Locate the cell with the specified text and output its [x, y] center coordinate. 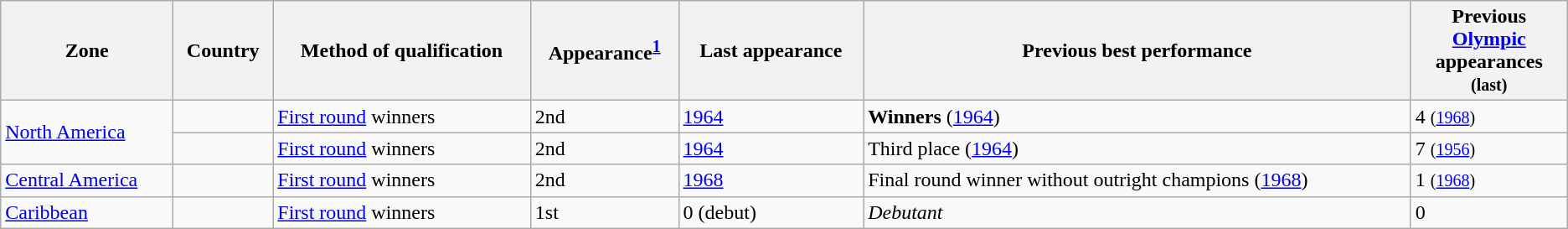
0 [1489, 212]
Appearance1 [605, 50]
Final round winner without outright champions (1968) [1137, 180]
Debutant [1137, 212]
Zone [87, 50]
7 (1956) [1489, 148]
North America [87, 133]
Last appearance [771, 50]
0 (debut) [771, 212]
Method of qualification [402, 50]
Previous Olympic appearances(last) [1489, 50]
Country [223, 50]
Third place (1964) [1137, 148]
Caribbean [87, 212]
1968 [771, 180]
Winners (1964) [1137, 117]
1st [605, 212]
4 (1968) [1489, 117]
Central America [87, 180]
1 (1968) [1489, 180]
Previous best performance [1137, 50]
